From the cell containing the given text, extract its center point as [X, Y] coordinate. 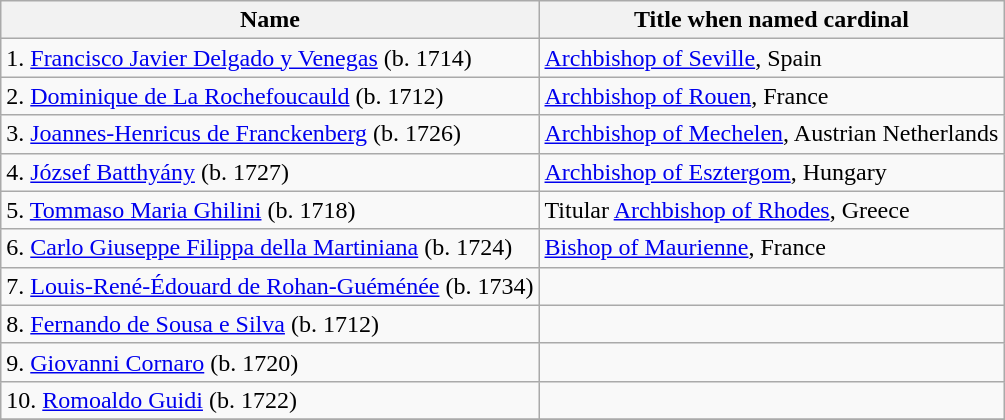
4. József Batthyány (b. 1727) [270, 172]
9. Giovanni Cornaro (b. 1720) [270, 362]
8. Fernando de Sousa e Silva (b. 1712) [270, 324]
1. Francisco Javier Delgado y Venegas (b. 1714) [270, 58]
Titular Archbishop of Rhodes, Greece [772, 210]
Bishop of Maurienne, France [772, 248]
5. Tommaso Maria Ghilini (b. 1718) [270, 210]
10. Romoaldo Guidi (b. 1722) [270, 400]
Name [270, 20]
2. Dominique de La Rochefoucauld (b. 1712) [270, 96]
Archbishop of Seville, Spain [772, 58]
7. Louis-René-Édouard de Rohan-Guéménée (b. 1734) [270, 286]
6. Carlo Giuseppe Filippa della Martiniana (b. 1724) [270, 248]
Archbishop of Rouen, France [772, 96]
3. Joannes-Henricus de Franckenberg (b. 1726) [270, 134]
Archbishop of Mechelen, Austrian Netherlands [772, 134]
Title when named cardinal [772, 20]
Archbishop of Esztergom, Hungary [772, 172]
